Output the [x, y] coordinate of the center of the cell containing the given text.  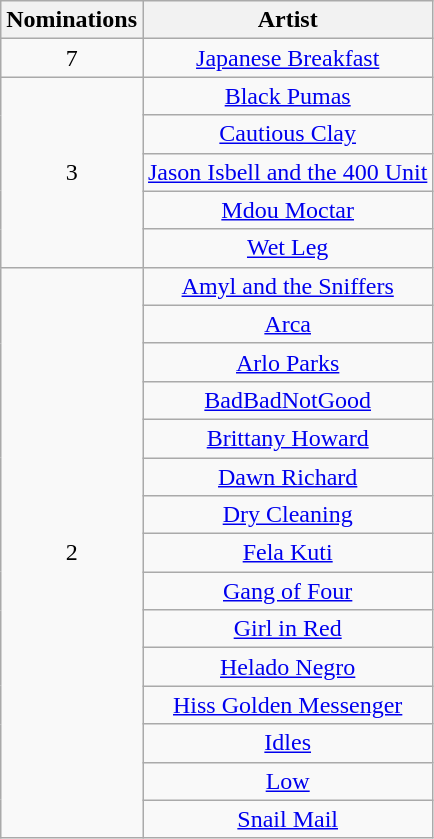
Dry Cleaning [287, 515]
Brittany Howard [287, 438]
3 [72, 172]
Wet Leg [287, 248]
Snail Mail [287, 819]
7 [72, 58]
Gang of Four [287, 591]
Artist [287, 20]
Mdou Moctar [287, 210]
Dawn Richard [287, 477]
Hiss Golden Messenger [287, 705]
Idles [287, 743]
Nominations [72, 20]
Cautious Clay [287, 134]
Black Pumas [287, 96]
Arca [287, 324]
Arlo Parks [287, 362]
Low [287, 781]
Fela Kuti [287, 553]
Helado Negro [287, 667]
Amyl and the Sniffers [287, 286]
BadBadNotGood [287, 400]
Japanese Breakfast [287, 58]
Jason Isbell and the 400 Unit [287, 172]
2 [72, 552]
Girl in Red [287, 629]
